From the cell containing the given text, extract its center point as (x, y) coordinate. 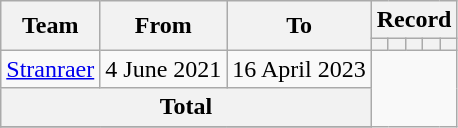
To (299, 26)
From (164, 26)
4 June 2021 (164, 69)
Total (186, 107)
Stranraer (50, 69)
Team (50, 26)
Record (414, 20)
16 April 2023 (299, 69)
